From the cell containing the given text, extract its center point as [x, y] coordinate. 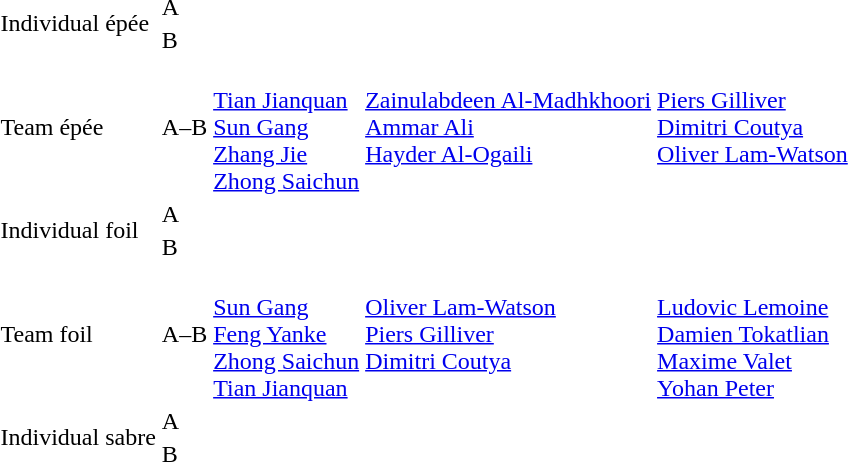
Zainulabdeen Al-MadhkhooriAmmar AliHayder Al-Ogaili [508, 127]
Sun GangFeng YankeZhong SaichunTian Jianquan [286, 334]
Tian JianquanSun GangZhang JieZhong Saichun [286, 127]
Oliver Lam-WatsonPiers GilliverDimitri Coutya [508, 334]
